Search for the cell housing the specified text and yield its [X, Y] center coordinate. 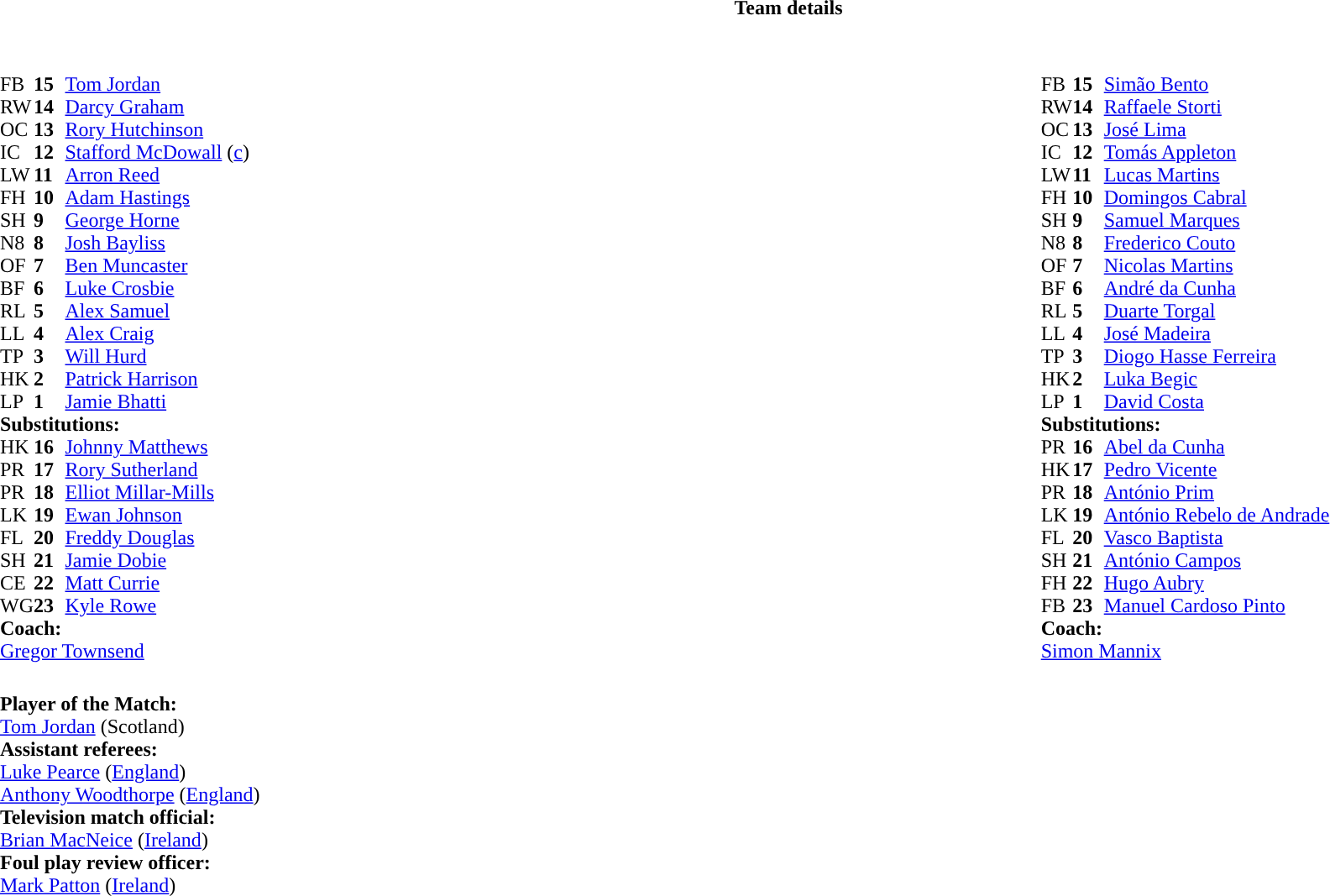
Tom Jordan [157, 84]
Nicolas Martins [1217, 265]
Samuel Marques [1217, 220]
Adam Hastings [157, 198]
Elliot Millar-Mills [157, 492]
Patrick Harrison [157, 380]
Kyle Rowe [157, 606]
Matt Currie [157, 583]
Ben Muncaster [157, 265]
André da Cunha [1217, 289]
Simão Bento [1217, 84]
Raffaele Storti [1217, 107]
Josh Bayliss [157, 244]
CE [17, 583]
Hugo Aubry [1217, 583]
George Horne [157, 220]
Alex Samuel [157, 311]
Alex Craig [157, 334]
Jamie Dobie [157, 561]
Lucas Martins [1217, 175]
Diogo Hasse Ferreira [1217, 356]
Freddy Douglas [157, 537]
WG [17, 606]
Pedro Vicente [1217, 470]
Darcy Graham [157, 107]
Ewan Johnson [157, 516]
António Campos [1217, 561]
José Madeira [1217, 334]
Simon Mannix [1186, 652]
Frederico Couto [1217, 244]
Manuel Cardoso Pinto [1217, 606]
Domingos Cabral [1217, 198]
Johnny Matthews [157, 447]
Jamie Bhatti [157, 401]
Will Hurd [157, 356]
Vasco Baptista [1217, 537]
Gregor Townsend [124, 652]
José Lima [1217, 129]
Duarte Torgal [1217, 311]
Luke Crosbie [157, 289]
António Rebelo de Andrade [1217, 516]
Arron Reed [157, 175]
Tomás Appleton [1217, 153]
Abel da Cunha [1217, 447]
Rory Sutherland [157, 470]
Stafford McDowall (c) [157, 153]
Rory Hutchinson [157, 129]
Luka Begic [1217, 380]
António Prim [1217, 492]
David Costa [1217, 401]
